Capture the cell that displays the provided text and extract its [X, Y] central coordinate. 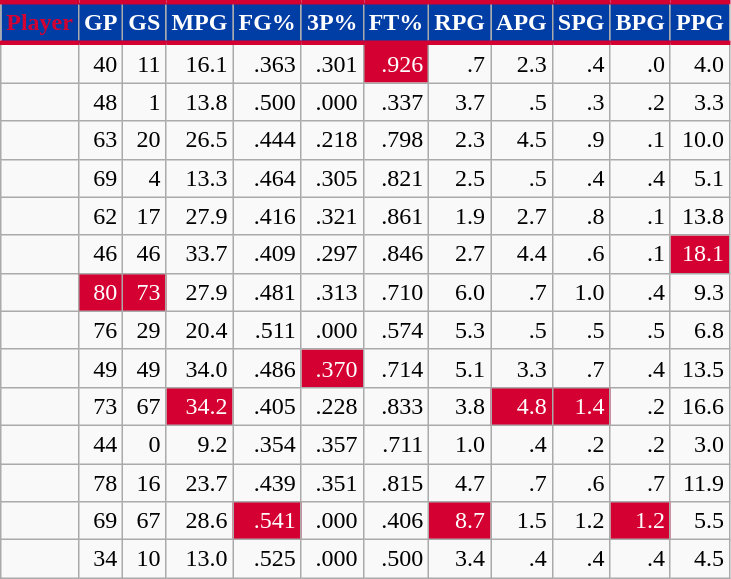
.821 [396, 178]
1 [144, 102]
.363 [267, 63]
.354 [267, 444]
.357 [332, 444]
18.1 [700, 254]
63 [100, 140]
Player [40, 22]
1.4 [581, 406]
.525 [267, 559]
.218 [332, 140]
76 [100, 330]
4 [144, 178]
9.2 [200, 444]
62 [100, 216]
BPG [640, 22]
.313 [332, 292]
.710 [396, 292]
9.3 [700, 292]
80 [100, 292]
16 [144, 483]
.711 [396, 444]
2.5 [460, 178]
.541 [267, 521]
34 [100, 559]
16.6 [700, 406]
40 [100, 63]
.9 [581, 140]
3.0 [700, 444]
.815 [396, 483]
8.7 [460, 521]
33.7 [200, 254]
.305 [332, 178]
.337 [396, 102]
16.1 [200, 63]
3.7 [460, 102]
13.0 [200, 559]
.321 [332, 216]
5.5 [700, 521]
.301 [332, 63]
.416 [267, 216]
34.0 [200, 368]
10 [144, 559]
6.8 [700, 330]
.833 [396, 406]
3.8 [460, 406]
26.5 [200, 140]
.511 [267, 330]
.439 [267, 483]
.0 [640, 63]
13.5 [700, 368]
4.7 [460, 483]
MPG [200, 22]
20.4 [200, 330]
.486 [267, 368]
GS [144, 22]
.228 [332, 406]
GP [100, 22]
3.4 [460, 559]
17 [144, 216]
.409 [267, 254]
6.0 [460, 292]
RPG [460, 22]
11 [144, 63]
.574 [396, 330]
.297 [332, 254]
78 [100, 483]
4.0 [700, 63]
.351 [332, 483]
0 [144, 444]
1.5 [522, 521]
1.9 [460, 216]
.444 [267, 140]
4.4 [522, 254]
.8 [581, 216]
11.9 [700, 483]
FT% [396, 22]
29 [144, 330]
10.0 [700, 140]
28.6 [200, 521]
.846 [396, 254]
.861 [396, 216]
48 [100, 102]
5.3 [460, 330]
20 [144, 140]
.464 [267, 178]
SPG [581, 22]
.3 [581, 102]
.406 [396, 521]
APG [522, 22]
44 [100, 444]
.481 [267, 292]
FG% [267, 22]
4.8 [522, 406]
.714 [396, 368]
3P% [332, 22]
.405 [267, 406]
.926 [396, 63]
23.7 [200, 483]
PPG [700, 22]
34.2 [200, 406]
.798 [396, 140]
.370 [332, 368]
13.3 [200, 178]
